Return (X, Y) of the center of cell containing provided text 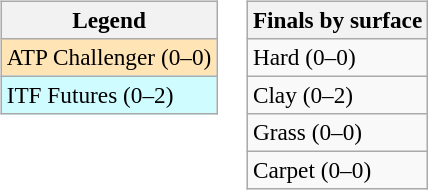
Grass (0–0) (337, 133)
ATP Challenger (0–0) (108, 57)
Clay (0–2) (337, 95)
Finals by surface (337, 20)
Hard (0–0) (337, 57)
Legend (108, 20)
ITF Futures (0–2) (108, 95)
Carpet (0–0) (337, 171)
